Pinpoint the cell where the given text exists, returning its (X, Y) midpoint coordinate. 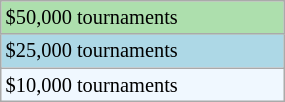
$25,000 tournaments (142, 51)
$10,000 tournaments (142, 85)
$50,000 tournaments (142, 17)
